Locate the cell with the specified text and output its (x, y) center coordinate. 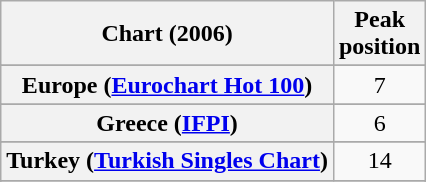
Peakposition (379, 34)
Greece (IFPI) (168, 123)
6 (379, 123)
Turkey (Turkish Singles Chart) (168, 161)
Chart (2006) (168, 34)
14 (379, 161)
Europe (Eurochart Hot 100) (168, 85)
7 (379, 85)
